Identify which cell holds the provided text, then report its (X, Y) central coordinate. 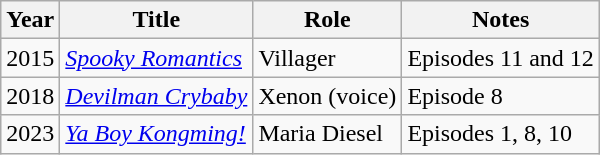
2018 (30, 96)
Episode 8 (500, 96)
2023 (30, 134)
Year (30, 20)
Villager (328, 58)
Episodes 1, 8, 10 (500, 134)
Notes (500, 20)
Episodes 11 and 12 (500, 58)
2015 (30, 58)
Ya Boy Kongming! (156, 134)
Role (328, 20)
Devilman Crybaby (156, 96)
Maria Diesel (328, 134)
Spooky Romantics (156, 58)
Xenon (voice) (328, 96)
Title (156, 20)
